Scan for the cell matching the given text and deliver its [X, Y] coordinate at center. 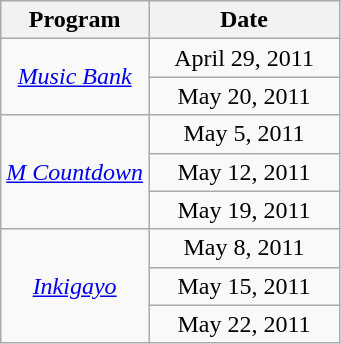
Music Bank [75, 77]
Date [244, 20]
April 29, 2011 [244, 58]
May 8, 2011 [244, 248]
Inkigayo [75, 286]
Program [75, 20]
May 20, 2011 [244, 96]
May 15, 2011 [244, 286]
M Countdown [75, 172]
May 12, 2011 [244, 172]
May 5, 2011 [244, 134]
May 22, 2011 [244, 324]
May 19, 2011 [244, 210]
